Search for the cell housing the specified text and yield its [X, Y] center coordinate. 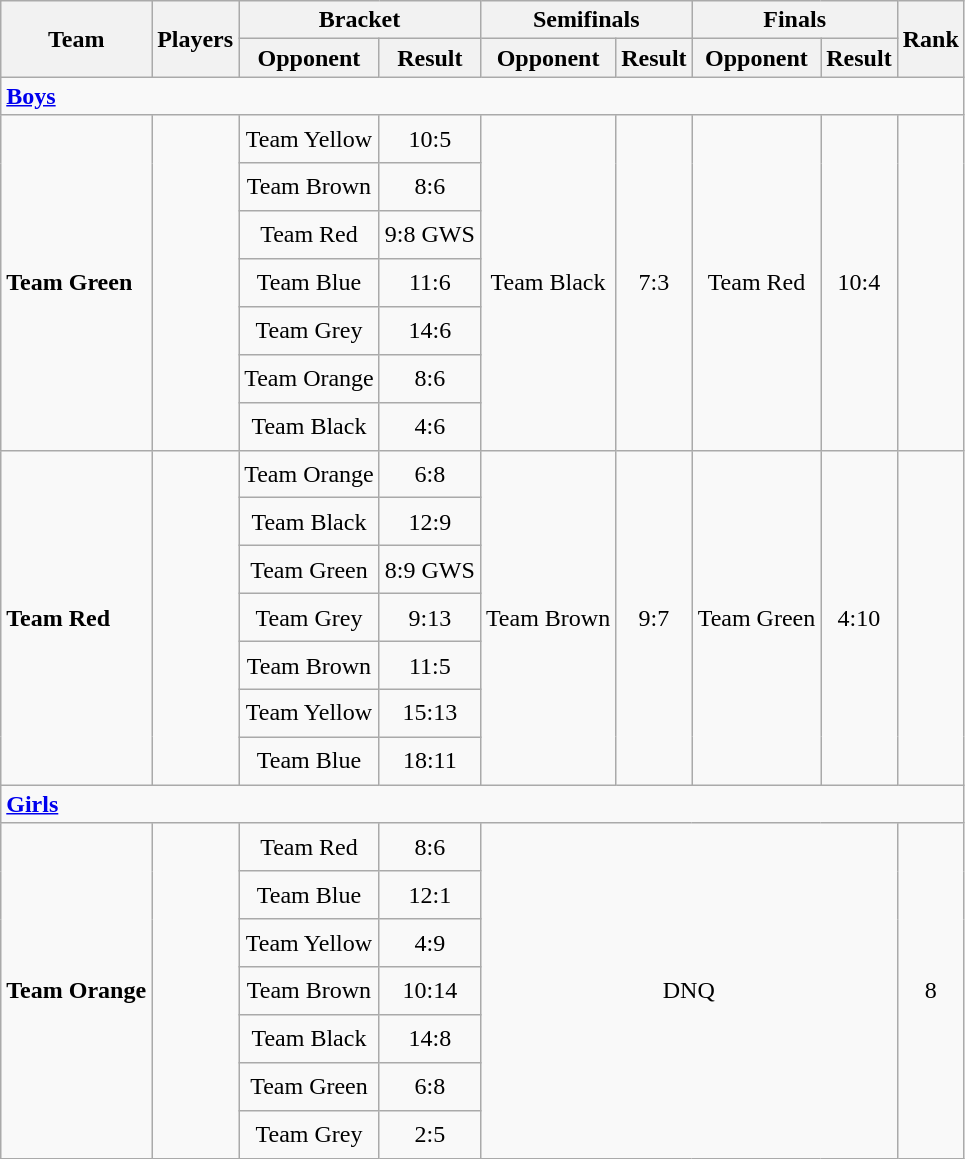
Players [196, 39]
12:9 [430, 522]
10:14 [430, 991]
Rank [930, 39]
4:9 [430, 943]
10:4 [859, 282]
18:11 [430, 761]
Bracket [360, 20]
Finals [794, 20]
14:6 [430, 330]
7:3 [654, 282]
4:10 [859, 618]
Team [76, 39]
14:8 [430, 1039]
9:8 GWS [430, 235]
10:5 [430, 139]
2:5 [430, 1134]
Semifinals [586, 20]
15:13 [430, 713]
8:9 GWS [430, 570]
9:13 [430, 618]
4:6 [430, 426]
9:7 [654, 618]
12:1 [430, 895]
Boys [483, 96]
11:5 [430, 665]
DNQ [688, 990]
Girls [483, 804]
11:6 [430, 283]
8 [930, 990]
